Identify which cell holds the provided text, then report its [X, Y] central coordinate. 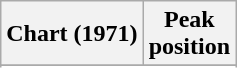
Chart (1971) [72, 34]
Peakposition [189, 34]
